Pinpoint the cell where the given text exists, returning its (X, Y) midpoint coordinate. 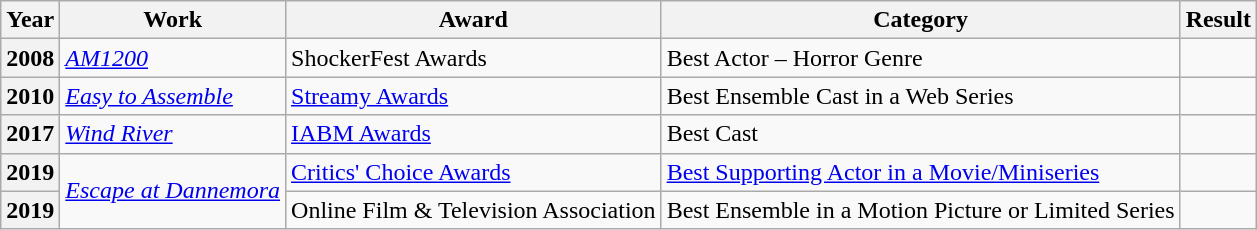
Easy to Assemble (173, 96)
Year (30, 20)
Streamy Awards (474, 96)
Best Actor – Horror Genre (920, 58)
IABM Awards (474, 134)
ShockerFest Awards (474, 58)
Best Ensemble in a Motion Picture or Limited Series (920, 210)
Escape at Dannemora (173, 191)
2008 (30, 58)
AM1200 (173, 58)
2017 (30, 134)
Result (1218, 20)
Best Cast (920, 134)
Critics' Choice Awards (474, 172)
2010 (30, 96)
Award (474, 20)
Wind River (173, 134)
Category (920, 20)
Best Supporting Actor in a Movie/Miniseries (920, 172)
Online Film & Television Association (474, 210)
Best Ensemble Cast in a Web Series (920, 96)
Work (173, 20)
